Locate the cell with the specified text and output its (x, y) center coordinate. 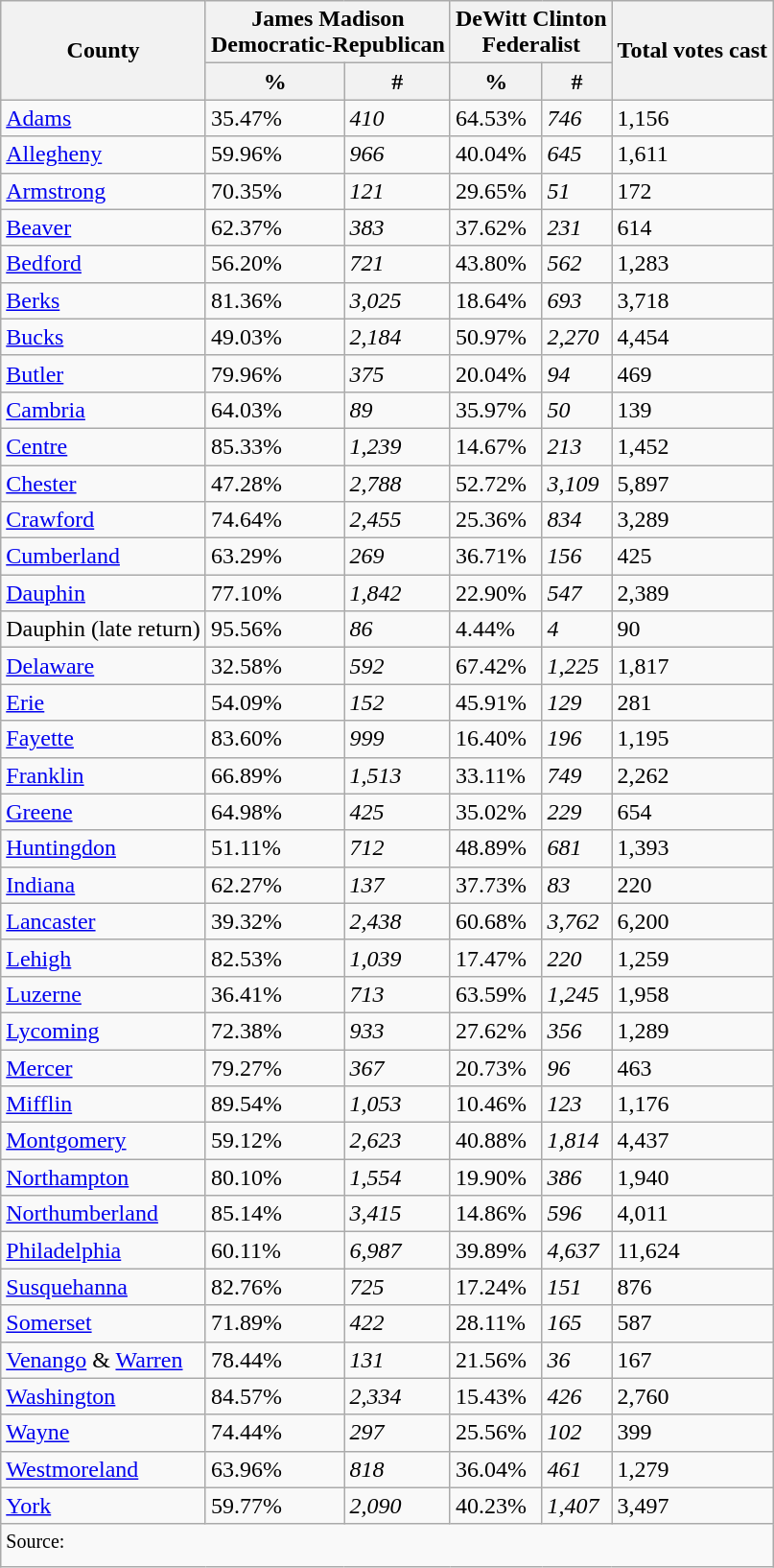
10.46% (496, 1105)
Delaware (104, 666)
94 (577, 373)
749 (577, 775)
367 (397, 1068)
165 (577, 1323)
84.57% (274, 1396)
79.96% (274, 373)
17.47% (496, 958)
151 (577, 1287)
1,283 (692, 264)
592 (397, 666)
56.20% (274, 264)
59.77% (274, 1506)
71.89% (274, 1323)
645 (577, 154)
59.96% (274, 154)
137 (397, 885)
999 (397, 739)
156 (577, 557)
74.44% (274, 1433)
39.32% (274, 921)
139 (692, 410)
33.11% (496, 775)
67.42% (496, 666)
654 (692, 812)
York (104, 1506)
1,842 (397, 593)
48.89% (496, 848)
32.58% (274, 666)
40.04% (496, 154)
1,245 (577, 994)
37.73% (496, 885)
89 (397, 410)
196 (577, 739)
4.44% (496, 630)
Cumberland (104, 557)
36.71% (496, 557)
269 (397, 557)
Northumberland (104, 1214)
1,259 (692, 958)
36.04% (496, 1469)
90 (692, 630)
587 (692, 1323)
36.41% (274, 994)
356 (577, 1031)
20.04% (496, 373)
14.67% (496, 446)
2,090 (397, 1506)
83.60% (274, 739)
229 (577, 812)
3,497 (692, 1506)
95.56% (274, 630)
49.03% (274, 337)
28.11% (496, 1323)
383 (397, 227)
2,184 (397, 337)
131 (397, 1360)
63.96% (274, 1469)
Dauphin (104, 593)
77.10% (274, 593)
Beaver (104, 227)
167 (692, 1360)
2,760 (692, 1396)
60.68% (496, 921)
40.23% (496, 1506)
60.11% (274, 1250)
426 (577, 1396)
Franklin (104, 775)
1,289 (692, 1031)
Lycoming (104, 1031)
152 (397, 702)
1,611 (692, 154)
85.33% (274, 446)
399 (692, 1433)
2,334 (397, 1396)
4,437 (692, 1141)
4,637 (577, 1250)
6,200 (692, 921)
3,025 (397, 300)
725 (397, 1287)
213 (577, 446)
80.10% (274, 1177)
14.86% (496, 1214)
1,817 (692, 666)
James MadisonDemocratic-Republican (328, 33)
2,270 (577, 337)
Philadelphia (104, 1250)
25.56% (496, 1433)
18.64% (496, 300)
Washington (104, 1396)
64.53% (496, 118)
50 (577, 410)
35.47% (274, 118)
693 (577, 300)
35.97% (496, 410)
Westmoreland (104, 1469)
Bedford (104, 264)
3,109 (577, 483)
3,289 (692, 520)
681 (577, 848)
386 (577, 1177)
297 (397, 1433)
89.54% (274, 1105)
596 (577, 1214)
37.62% (496, 227)
79.27% (274, 1068)
62.37% (274, 227)
Centre (104, 446)
54.09% (274, 702)
1,279 (692, 1469)
11,624 (692, 1250)
74.64% (274, 520)
County (104, 50)
121 (397, 191)
1,239 (397, 446)
818 (397, 1469)
86 (397, 630)
72.38% (274, 1031)
47.28% (274, 483)
43.80% (496, 264)
62.27% (274, 885)
547 (577, 593)
59.12% (274, 1141)
1,195 (692, 739)
51.11% (274, 848)
Mifflin (104, 1105)
2,788 (397, 483)
614 (692, 227)
63.29% (274, 557)
81.36% (274, 300)
712 (397, 848)
2,389 (692, 593)
3,718 (692, 300)
Cambria (104, 410)
16.40% (496, 739)
4,011 (692, 1214)
17.24% (496, 1287)
Bucks (104, 337)
Fayette (104, 739)
Adams (104, 118)
129 (577, 702)
746 (577, 118)
21.56% (496, 1360)
Somerset (104, 1323)
966 (397, 154)
Allegheny (104, 154)
6,987 (397, 1250)
39.89% (496, 1250)
713 (397, 994)
1,554 (397, 1177)
85.14% (274, 1214)
1,039 (397, 958)
82.76% (274, 1287)
1,176 (692, 1105)
Crawford (104, 520)
70.35% (274, 191)
36 (577, 1360)
721 (397, 264)
Lehigh (104, 958)
5,897 (692, 483)
22.90% (496, 593)
562 (577, 264)
Erie (104, 702)
Wayne (104, 1433)
78.44% (274, 1360)
82.53% (274, 958)
51 (577, 191)
20.73% (496, 1068)
463 (692, 1068)
Luzerne (104, 994)
1,452 (692, 446)
422 (397, 1323)
231 (577, 227)
Mercer (104, 1068)
Northampton (104, 1177)
2,262 (692, 775)
461 (577, 1469)
Total votes cast (692, 50)
1,156 (692, 118)
96 (577, 1068)
35.02% (496, 812)
1,940 (692, 1177)
172 (692, 191)
2,455 (397, 520)
Indiana (104, 885)
1,407 (577, 1506)
19.90% (496, 1177)
Huntingdon (104, 848)
410 (397, 118)
1,053 (397, 1105)
933 (397, 1031)
3,415 (397, 1214)
64.98% (274, 812)
Susquehanna (104, 1287)
Chester (104, 483)
2,438 (397, 921)
1,958 (692, 994)
102 (577, 1433)
66.89% (274, 775)
25.36% (496, 520)
1,814 (577, 1141)
29.65% (496, 191)
375 (397, 373)
4,454 (692, 337)
1,225 (577, 666)
834 (577, 520)
52.72% (496, 483)
876 (692, 1287)
63.59% (496, 994)
40.88% (496, 1141)
Venango & Warren (104, 1360)
2,623 (397, 1141)
Armstrong (104, 191)
83 (577, 885)
27.62% (496, 1031)
3,762 (577, 921)
Dauphin (late return) (104, 630)
Source: (387, 1545)
123 (577, 1105)
Lancaster (104, 921)
Greene (104, 812)
45.91% (496, 702)
1,513 (397, 775)
50.97% (496, 337)
DeWitt ClintonFederalist (531, 33)
15.43% (496, 1396)
469 (692, 373)
64.03% (274, 410)
Montgomery (104, 1141)
Butler (104, 373)
4 (577, 630)
281 (692, 702)
1,393 (692, 848)
Berks (104, 300)
